Return the (x, y) coordinate for the center point of the cell that contains the specified text.  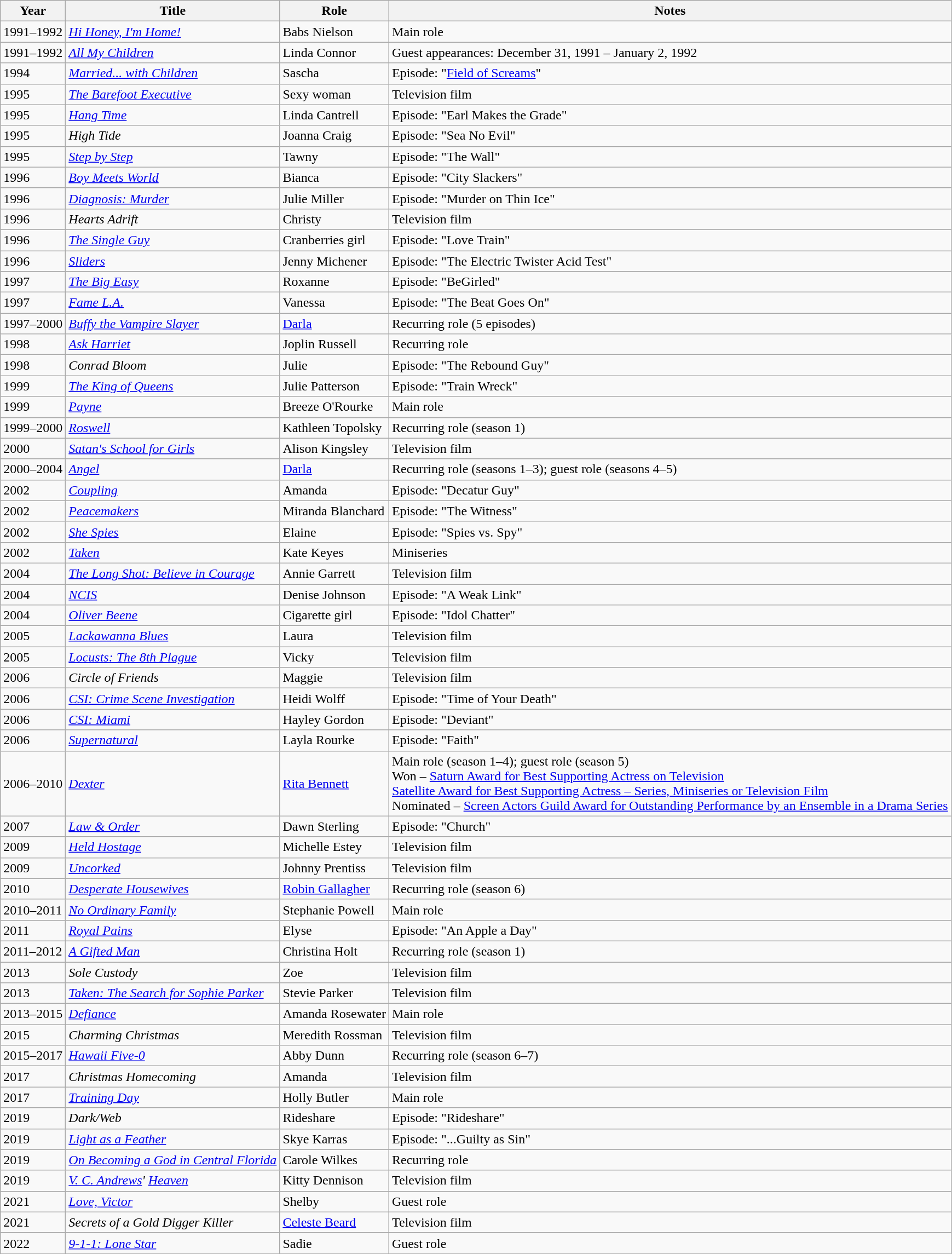
Episode: "Faith" (670, 740)
Amanda Rosewater (334, 1014)
Episode: "Idol Chatter" (670, 616)
Royal Pains (173, 930)
Laura (334, 636)
Law & Order (173, 826)
Episode: "City Slackers" (670, 177)
Role (334, 11)
Rita Bennett (334, 783)
Dexter (173, 783)
Episode: "Sea No Evil" (670, 136)
Vanessa (334, 303)
2007 (33, 826)
A Gifted Man (173, 951)
Supernatural (173, 740)
Julie Miller (334, 198)
Sliders (173, 261)
Episode: "Train Wreck" (670, 386)
Episode: "A Weak Link" (670, 594)
Taken (173, 553)
2015 (33, 1035)
Bianca (334, 177)
Hi Honey, I'm Home! (173, 32)
On Becoming a God in Central Florida (173, 1160)
Episode: "Field of Screams" (670, 73)
Rideshare (334, 1118)
Sascha (334, 73)
Buffy the Vampire Slayer (173, 324)
Step by Step (173, 157)
Episode: "Murder on Thin Ice" (670, 198)
Lackawanna Blues (173, 636)
Payne (173, 407)
1997–2000 (33, 324)
Shelby (334, 1201)
Guest appearances: December 31, 1991 – January 2, 1992 (670, 53)
V. C. Andrews' Heaven (173, 1181)
2022 (33, 1243)
Hayley Gordon (334, 720)
Episode: "The Wall" (670, 157)
Kathleen Topolsky (334, 428)
Roswell (173, 428)
Circle of Friends (173, 678)
Abby Dunn (334, 1056)
Elaine (334, 532)
Episode: "Spies vs. Spy" (670, 532)
Julie (334, 365)
2011 (33, 930)
Held Hostage (173, 847)
No Ordinary Family (173, 910)
NCIS (173, 594)
Locusts: The 8th Plague (173, 657)
Defiance (173, 1014)
Love, Victor (173, 1201)
Recurring role (season 6) (670, 889)
Episode: "An Apple a Day" (670, 930)
Michelle Estey (334, 847)
Angel (173, 469)
Robin Gallagher (334, 889)
Oliver Beene (173, 616)
Skye Karras (334, 1139)
The Single Guy (173, 240)
Joanna Craig (334, 136)
Taken: The Search for Sophie Parker (173, 993)
The Long Shot: Believe in Courage (173, 573)
Elyse (334, 930)
Peacemakers (173, 511)
The Big Easy (173, 282)
Desperate Housewives (173, 889)
Breeze O'Rourke (334, 407)
Married... with Children (173, 73)
Episode: "The Beat Goes On" (670, 303)
2015–2017 (33, 1056)
Boy Meets World (173, 177)
Secrets of a Gold Digger Killer (173, 1222)
Joplin Russell (334, 344)
Diagnosis: Murder (173, 198)
Christmas Homecoming (173, 1077)
Maggie (334, 678)
Sexy woman (334, 94)
Charming Christmas (173, 1035)
Jenny Michener (334, 261)
Cranberries girl (334, 240)
2013–2015 (33, 1014)
Episode: "BeGirled" (670, 282)
Episode: "Decatur Guy" (670, 490)
Satan's School for Girls (173, 448)
Miranda Blanchard (334, 511)
Ask Harriet (173, 344)
Roxanne (334, 282)
Notes (670, 11)
1999–2000 (33, 428)
Fame L.A. (173, 303)
Cigarette girl (334, 616)
Sadie (334, 1243)
Kate Keyes (334, 553)
Christina Holt (334, 951)
Hang Time (173, 115)
Episode: "Love Train" (670, 240)
Linda Connor (334, 53)
Denise Johnson (334, 594)
Zoe (334, 972)
Light as a Feather (173, 1139)
1994 (33, 73)
Episode: "Rideshare" (670, 1118)
The Barefoot Executive (173, 94)
Episode: "The Electric Twister Acid Test" (670, 261)
Episode: "...Guilty as Sin" (670, 1139)
Stephanie Powell (334, 910)
She Spies (173, 532)
Conrad Bloom (173, 365)
Hearts Adrift (173, 219)
Sole Custody (173, 972)
2010 (33, 889)
All My Children (173, 53)
CSI: Miami (173, 720)
2000 (33, 448)
Carole Wilkes (334, 1160)
High Tide (173, 136)
Holly Butler (334, 1097)
Linda Cantrell (334, 115)
9-1-1: Lone Star (173, 1243)
CSI: Crime Scene Investigation (173, 699)
Johnny Prentiss (334, 868)
Recurring role (5 episodes) (670, 324)
Recurring role (seasons 1–3); guest role (seasons 4–5) (670, 469)
Episode: "Time of Your Death" (670, 699)
Uncorked (173, 868)
2000–2004 (33, 469)
Episode: "Church" (670, 826)
Coupling (173, 490)
Hawaii Five-0 (173, 1056)
Year (33, 11)
2006–2010 (33, 783)
Kitty Dennison (334, 1181)
Babs Nielson (334, 32)
Episode: "The Rebound Guy" (670, 365)
Dawn Sterling (334, 826)
Training Day (173, 1097)
Alison Kingsley (334, 448)
Julie Patterson (334, 386)
Episode: "The Witness" (670, 511)
2011–2012 (33, 951)
Dark/Web (173, 1118)
Recurring role (season 6–7) (670, 1056)
Vicky (334, 657)
Meredith Rossman (334, 1035)
Episode: "Deviant" (670, 720)
Tawny (334, 157)
Stevie Parker (334, 993)
Christy (334, 219)
Title (173, 11)
Layla Rourke (334, 740)
2010–2011 (33, 910)
Celeste Beard (334, 1222)
Annie Garrett (334, 573)
Miniseries (670, 553)
The King of Queens (173, 386)
Episode: "Earl Makes the Grade" (670, 115)
Heidi Wolff (334, 699)
